Pinpoint the cell where the given text exists, returning its (X, Y) midpoint coordinate. 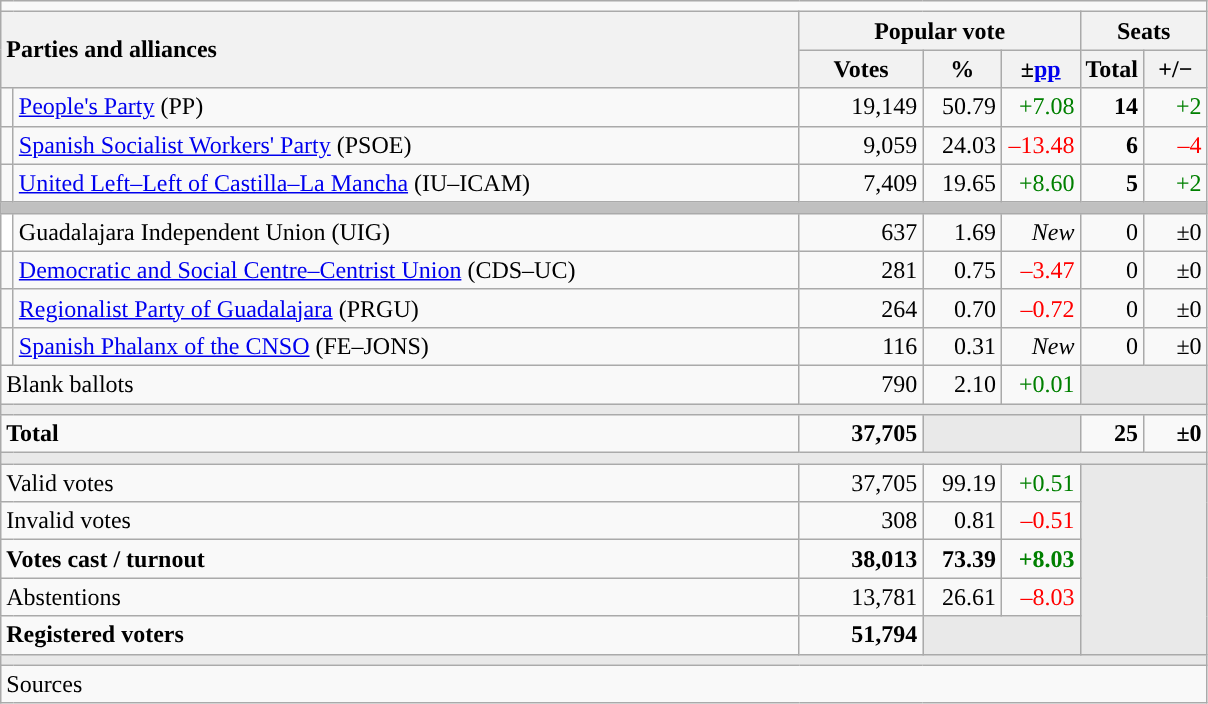
790 (861, 384)
+7.08 (1040, 107)
0.31 (962, 346)
25 (1112, 434)
Parties and alliances (400, 50)
Seats (1144, 31)
Spanish Phalanx of the CNSO (FE–JONS) (406, 346)
2.10 (962, 384)
Popular vote (940, 31)
Valid votes (400, 483)
±pp (1040, 69)
281 (861, 270)
Invalid votes (400, 521)
50.79 (962, 107)
19.65 (962, 183)
+0.51 (1040, 483)
+0.01 (1040, 384)
264 (861, 308)
Votes cast / turnout (400, 559)
–8.03 (1040, 597)
–4 (1176, 145)
Regionalist Party of Guadalajara (PRGU) (406, 308)
637 (861, 232)
Democratic and Social Centre–Centrist Union (CDS–UC) (406, 270)
51,794 (861, 635)
24.03 (962, 145)
Registered voters (400, 635)
–0.51 (1040, 521)
Sources (604, 684)
+8.60 (1040, 183)
14 (1112, 107)
Votes (861, 69)
–3.47 (1040, 270)
Spanish Socialist Workers' Party (PSOE) (406, 145)
0.70 (962, 308)
People's Party (PP) (406, 107)
1.69 (962, 232)
Guadalajara Independent Union (UIG) (406, 232)
19,149 (861, 107)
–0.72 (1040, 308)
116 (861, 346)
0.81 (962, 521)
Blank ballots (400, 384)
% (962, 69)
38,013 (861, 559)
99.19 (962, 483)
73.39 (962, 559)
13,781 (861, 597)
0.75 (962, 270)
26.61 (962, 597)
–13.48 (1040, 145)
+/− (1176, 69)
Abstentions (400, 597)
308 (861, 521)
United Left–Left of Castilla–La Mancha (IU–ICAM) (406, 183)
+8.03 (1040, 559)
7,409 (861, 183)
5 (1112, 183)
9,059 (861, 145)
6 (1112, 145)
